Extract the [x, y] coordinate from the center of the cell holding the provided text.  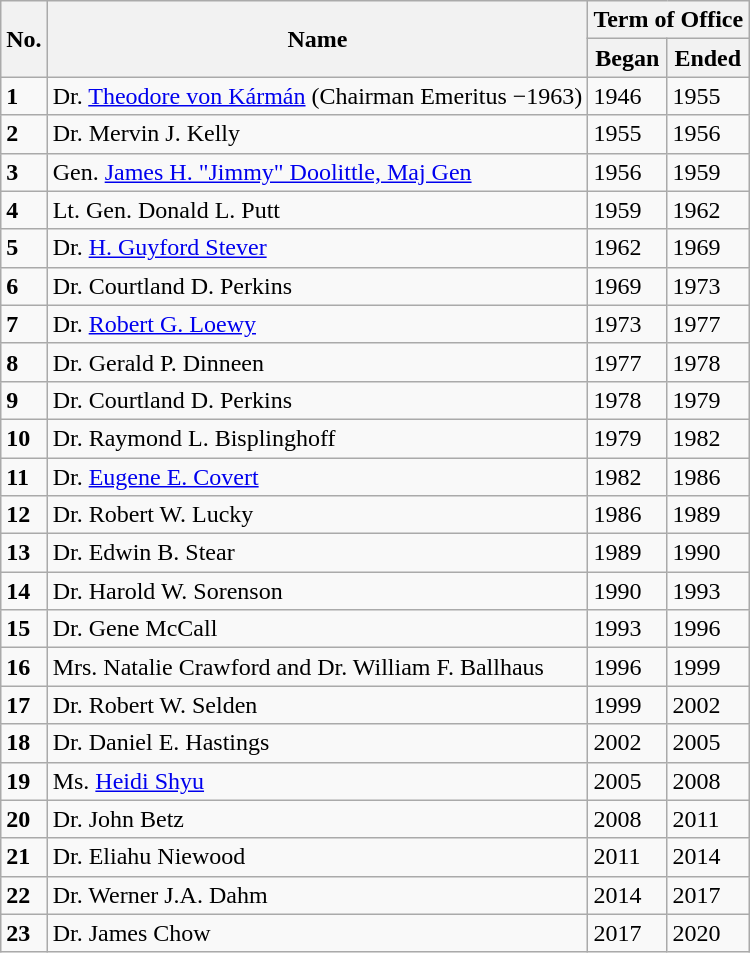
9 [24, 400]
Dr. Theodore von Kármán (Chairman Emeritus −1963) [318, 96]
No. [24, 39]
19 [24, 781]
13 [24, 553]
2 [24, 134]
14 [24, 591]
6 [24, 286]
Ended [708, 58]
15 [24, 629]
Dr. Edwin B. Stear [318, 553]
3 [24, 172]
Dr. Robert W. Lucky [318, 515]
Dr. Robert W. Selden [318, 705]
Dr. Mervin J. Kelly [318, 134]
21 [24, 857]
Dr. Werner J.A. Dahm [318, 895]
Dr. James Chow [318, 933]
Gen. James H. "Jimmy" Doolittle, Maj Gen [318, 172]
4 [24, 210]
Dr. Robert G. Loewy [318, 324]
23 [24, 933]
10 [24, 438]
11 [24, 477]
Dr. Eugene E. Covert [318, 477]
18 [24, 743]
17 [24, 705]
Dr. Eliahu Niewood [318, 857]
1946 [628, 96]
Dr. Harold W. Sorenson [318, 591]
Dr. H. Guyford Stever [318, 248]
20 [24, 819]
1 [24, 96]
Dr. John Betz [318, 819]
Began [628, 58]
5 [24, 248]
2020 [708, 933]
Lt. Gen. Donald L. Putt [318, 210]
Dr. Daniel E. Hastings [318, 743]
12 [24, 515]
7 [24, 324]
Name [318, 39]
8 [24, 362]
Dr. Raymond L. Bisplinghoff [318, 438]
Dr. Gerald P. Dinneen [318, 362]
Mrs. Natalie Crawford and Dr. William F. Ballhaus [318, 667]
16 [24, 667]
Term of Office [668, 20]
Dr. Gene McCall [318, 629]
22 [24, 895]
Ms. Heidi Shyu [318, 781]
